Detect which cell encompasses the target text, then output its [x, y] center coordinate. 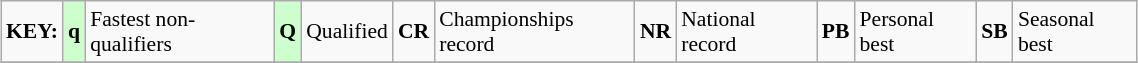
National record [746, 32]
SB [994, 32]
Qualified [347, 32]
Q [288, 32]
PB [836, 32]
KEY: [32, 32]
CR [414, 32]
Personal best [916, 32]
q [74, 32]
NR [656, 32]
Seasonal best [1075, 32]
Fastest non-qualifiers [180, 32]
Championships record [534, 32]
